Provide the [x, y] coordinate of the cell's center where the given text is located.  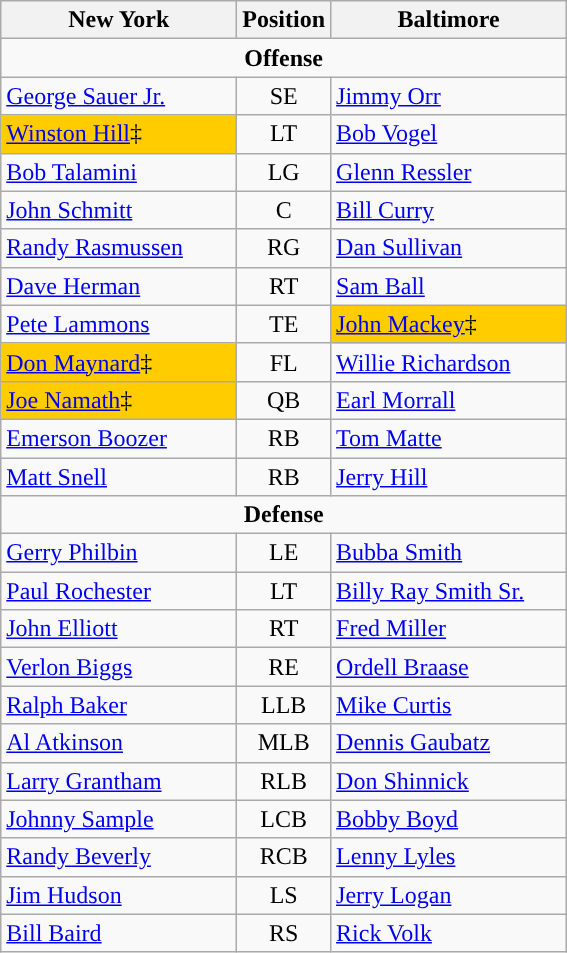
Gerry Philbin [119, 553]
Emerson Boozer [119, 438]
John Elliott [119, 629]
LE [284, 553]
Don Maynard‡ [119, 362]
Rick Volk [449, 933]
Dan Sullivan [449, 248]
Tom Matte [449, 438]
Johnny Sample [119, 819]
Jim Hudson [119, 895]
Defense [284, 515]
John Schmitt [119, 210]
Jerry Logan [449, 895]
Joe Namath‡ [119, 400]
RE [284, 667]
Winston Hill‡ [119, 134]
Willie Richardson [449, 362]
Don Shinnick [449, 781]
Billy Ray Smith Sr. [449, 591]
Glenn Ressler [449, 172]
Bobby Boyd [449, 819]
Bill Baird [119, 933]
FL [284, 362]
Dennis Gaubatz [449, 743]
Baltimore [449, 20]
Paul Rochester [119, 591]
Bob Vogel [449, 134]
TE [284, 324]
Earl Morrall [449, 400]
Verlon Biggs [119, 667]
RLB [284, 781]
LCB [284, 819]
Bill Curry [449, 210]
Pete Lammons [119, 324]
SE [284, 96]
Larry Grantham [119, 781]
RS [284, 933]
Randy Rasmussen [119, 248]
RCB [284, 857]
Bob Talamini [119, 172]
Dave Herman [119, 286]
John Mackey‡ [449, 324]
Mike Curtis [449, 705]
LG [284, 172]
Fred Miller [449, 629]
Position [284, 20]
RG [284, 248]
Jerry Hill [449, 477]
Jimmy Orr [449, 96]
Sam Ball [449, 286]
Bubba Smith [449, 553]
New York [119, 20]
Offense [284, 58]
LS [284, 895]
George Sauer Jr. [119, 96]
LLB [284, 705]
C [284, 210]
Ralph Baker [119, 705]
Matt Snell [119, 477]
QB [284, 400]
MLB [284, 743]
Ordell Braase [449, 667]
Randy Beverly [119, 857]
Al Atkinson [119, 743]
Lenny Lyles [449, 857]
